Search for the cell housing the specified text and yield its [x, y] center coordinate. 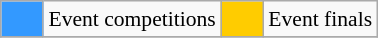
Event competitions [132, 19]
Event finals [320, 19]
